For the text-containing cell, return its midpoint in (x, y) coordinate format. 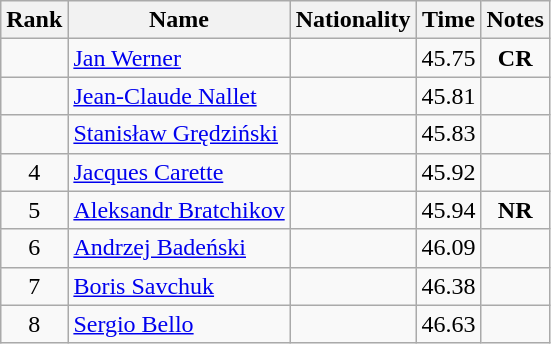
45.92 (448, 172)
45.94 (448, 210)
46.09 (448, 248)
Jean-Claude Nallet (179, 96)
46.63 (448, 324)
Rank (34, 20)
NR (515, 210)
7 (34, 286)
Andrzej Badeński (179, 248)
Stanisław Grędziński (179, 134)
46.38 (448, 286)
8 (34, 324)
Jacques Carette (179, 172)
Name (179, 20)
4 (34, 172)
6 (34, 248)
Time (448, 20)
Boris Savchuk (179, 286)
Notes (515, 20)
45.83 (448, 134)
45.75 (448, 58)
CR (515, 58)
Aleksandr Bratchikov (179, 210)
45.81 (448, 96)
Sergio Bello (179, 324)
5 (34, 210)
Jan Werner (179, 58)
Nationality (353, 20)
